For the text-containing cell, return its midpoint in [X, Y] coordinate format. 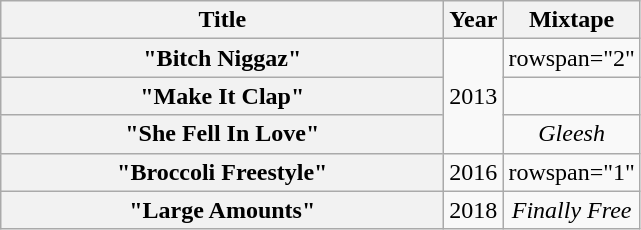
"Large Amounts" [222, 210]
"She Fell In Love" [222, 134]
rowspan="2" [572, 58]
Title [222, 20]
2018 [474, 210]
Finally Free [572, 210]
Year [474, 20]
"Bitch Niggaz" [222, 58]
2013 [474, 96]
"Broccoli Freestyle" [222, 172]
2016 [474, 172]
Mixtape [572, 20]
rowspan="1" [572, 172]
Gleesh [572, 134]
"Make It Clap" [222, 96]
